Capture the cell that displays the provided text and extract its [X, Y] central coordinate. 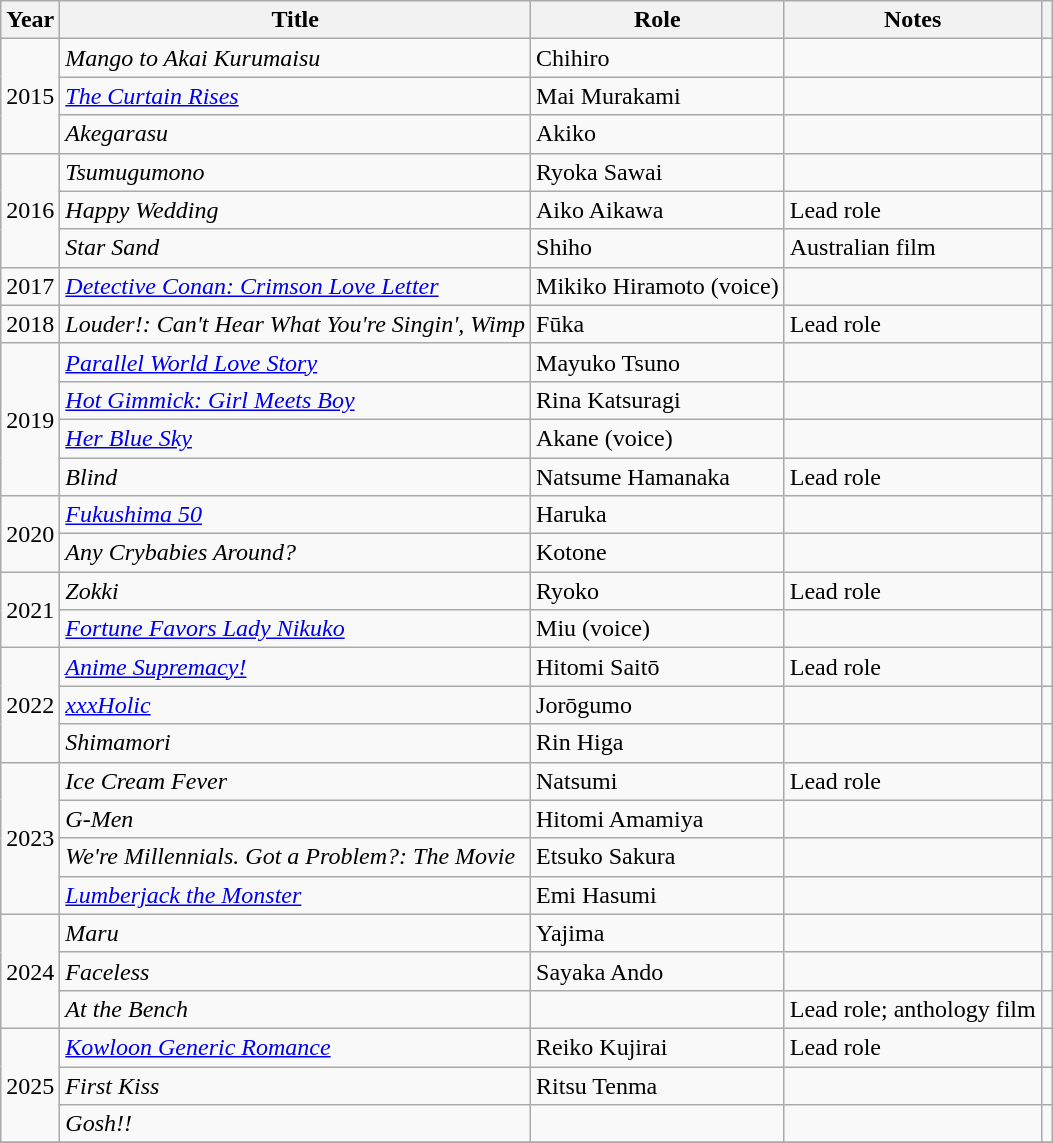
Australian film [912, 248]
2016 [30, 210]
2024 [30, 971]
Star Sand [296, 248]
2020 [30, 534]
2017 [30, 286]
2022 [30, 705]
Ryoka Sawai [658, 172]
Miu (voice) [658, 629]
Kowloon Generic Romance [296, 1047]
At the Bench [296, 1009]
Sayaka Ando [658, 971]
Aiko Aikawa [658, 210]
2018 [30, 324]
2025 [30, 1085]
2019 [30, 419]
Rin Higa [658, 743]
Detective Conan: Crimson Love Letter [296, 286]
Yajima [658, 933]
Ritsu Tenma [658, 1085]
Rina Katsuragi [658, 400]
Blind [296, 477]
Etsuko Sakura [658, 857]
Lumberjack the Monster [296, 895]
The Curtain Rises [296, 96]
Parallel World Love Story [296, 362]
Louder!: Can't Hear What You're Singin', Wimp [296, 324]
Reiko Kujirai [658, 1047]
Ice Cream Fever [296, 781]
Fortune Favors Lady Nikuko [296, 629]
Natsume Hamanaka [658, 477]
Zokki [296, 591]
Role [658, 20]
Year [30, 20]
Fukushima 50 [296, 515]
Akiko [658, 134]
Chihiro [658, 58]
Ryoko [658, 591]
Hitomi Saitō [658, 667]
xxxHolic [296, 705]
Mayuko Tsuno [658, 362]
Fūka [658, 324]
Mango to Akai Kurumaisu [296, 58]
Haruka [658, 515]
2023 [30, 838]
Anime Supremacy! [296, 667]
Hitomi Amamiya [658, 819]
2021 [30, 610]
Akegarasu [296, 134]
Faceless [296, 971]
Title [296, 20]
Shimamori [296, 743]
Notes [912, 20]
Kotone [658, 553]
Hot Gimmick: Girl Meets Boy [296, 400]
Natsumi [658, 781]
Any Crybabies Around? [296, 553]
We're Millennials. Got a Problem?: The Movie [296, 857]
Maru [296, 933]
Her Blue Sky [296, 438]
Jorōgumo [658, 705]
Gosh!! [296, 1124]
Happy Wedding [296, 210]
Mai Murakami [658, 96]
G-Men [296, 819]
Shiho [658, 248]
Akane (voice) [658, 438]
Lead role; anthology film [912, 1009]
Emi Hasumi [658, 895]
First Kiss [296, 1085]
2015 [30, 96]
Mikiko Hiramoto (voice) [658, 286]
Tsumugumono [296, 172]
